Capture the cell that displays the provided text and extract its [X, Y] central coordinate. 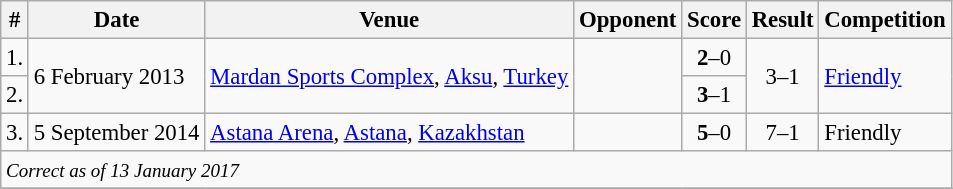
1. [15, 58]
5 September 2014 [116, 133]
6 February 2013 [116, 76]
3. [15, 133]
Astana Arena, Astana, Kazakhstan [390, 133]
Venue [390, 20]
Competition [885, 20]
Opponent [628, 20]
2–0 [714, 58]
5–0 [714, 133]
Score [714, 20]
Date [116, 20]
Correct as of 13 January 2017 [476, 170]
# [15, 20]
Result [782, 20]
Mardan Sports Complex, Aksu, Turkey [390, 76]
2. [15, 95]
7–1 [782, 133]
